Determine the (x, y) coordinate at the center of the cell enclosing the given text.  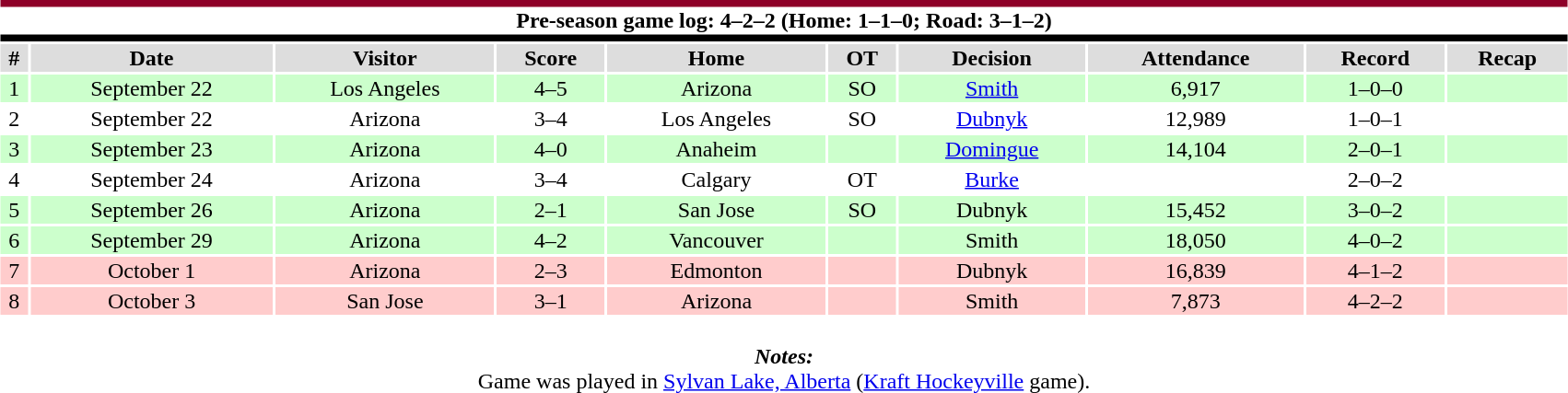
2–1 (551, 210)
1–0–1 (1375, 119)
12,989 (1196, 119)
14,104 (1196, 149)
2–0–1 (1375, 149)
3–0–2 (1375, 210)
# (15, 58)
Score (551, 58)
5 (15, 210)
October 3 (151, 301)
6,917 (1196, 88)
2–3 (551, 271)
September 26 (151, 210)
16,839 (1196, 271)
Record (1375, 58)
8 (15, 301)
September 23 (151, 149)
Home (717, 58)
Visitor (385, 58)
3–1 (551, 301)
Decision (991, 58)
4–0 (551, 149)
Date (151, 58)
October 1 (151, 271)
Attendance (1196, 58)
7 (15, 271)
Recap (1507, 58)
4–2–2 (1375, 301)
6 (15, 240)
September 24 (151, 179)
2 (15, 119)
1–0–0 (1375, 88)
Domingue (991, 149)
2–0–2 (1375, 179)
4–0–2 (1375, 240)
Burke (991, 179)
4–5 (551, 88)
Calgary (717, 179)
Anaheim (717, 149)
1 (15, 88)
4–2 (551, 240)
7,873 (1196, 301)
15,452 (1196, 210)
4 (15, 179)
3 (15, 149)
Edmonton (717, 271)
4–1–2 (1375, 271)
Pre-season game log: 4–2–2 (Home: 1–1–0; Road: 3–1–2) (784, 20)
18,050 (1196, 240)
September 29 (151, 240)
Vancouver (717, 240)
